From the cell containing the given text, extract its center point as [x, y] coordinate. 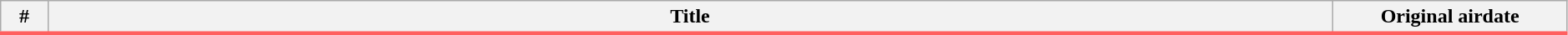
Title [690, 17]
# [24, 17]
Original airdate [1450, 17]
